Scan for the cell matching the given text and deliver its (x, y) coordinate at center. 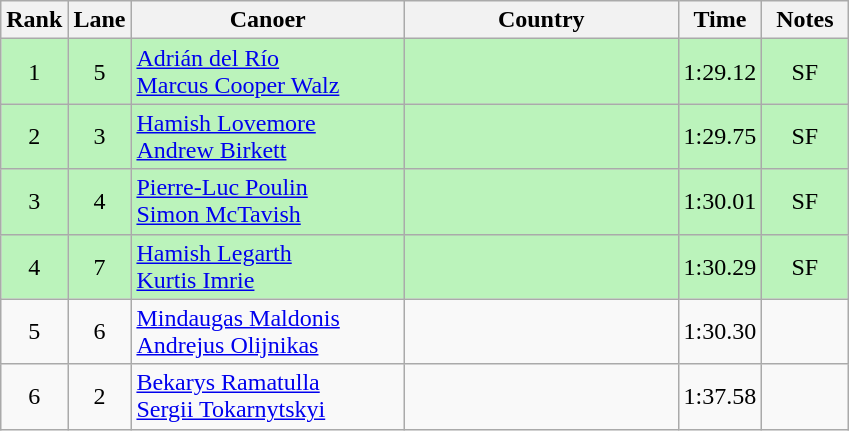
1:30.30 (720, 332)
1:29.12 (720, 72)
Time (720, 20)
Hamish LovemoreAndrew Birkett (268, 136)
Hamish LegarthKurtis Imrie (268, 266)
Bekarys RamatullaSergii Tokarnytskyi (268, 396)
Mindaugas MaldonisAndrejus Olijnikas (268, 332)
1:30.29 (720, 266)
Canoer (268, 20)
Rank (34, 20)
1 (34, 72)
Country (541, 20)
Lane (100, 20)
Pierre-Luc PoulinSimon McTavish (268, 202)
Adrián del RíoMarcus Cooper Walz (268, 72)
1:30.01 (720, 202)
7 (100, 266)
1:29.75 (720, 136)
1:37.58 (720, 396)
Notes (805, 20)
